Locate the cell with the specified text and output its (x, y) center coordinate. 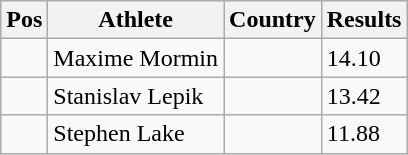
Athlete (136, 20)
14.10 (364, 58)
Country (273, 20)
11.88 (364, 134)
Stanislav Lepik (136, 96)
13.42 (364, 96)
Stephen Lake (136, 134)
Pos (24, 20)
Maxime Mormin (136, 58)
Results (364, 20)
